Detect which cell encompasses the target text, then output its [x, y] center coordinate. 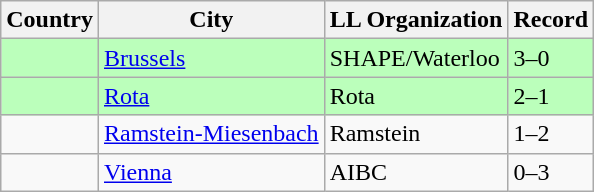
3–0 [551, 58]
Country [50, 20]
City [211, 20]
2–1 [551, 96]
Brussels [211, 58]
AIBC [416, 172]
Record [551, 20]
0–3 [551, 172]
Ramstein-Miesenbach [211, 134]
Vienna [211, 172]
1–2 [551, 134]
LL Organization [416, 20]
SHAPE/Waterloo [416, 58]
Ramstein [416, 134]
